From the cell containing the given text, extract its center point as [x, y] coordinate. 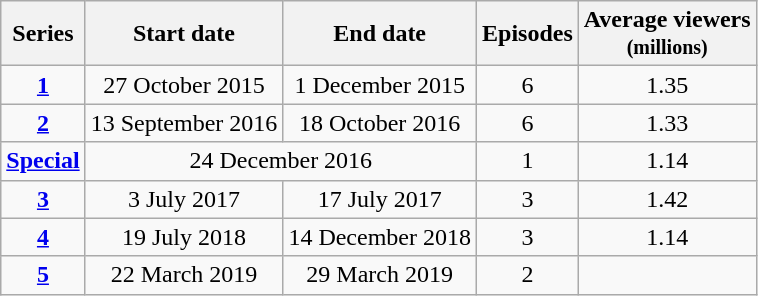
13 September 2016 [184, 123]
Series [43, 34]
Special [43, 161]
14 December 2018 [380, 237]
End date [380, 34]
1 December 2015 [380, 85]
1.33 [667, 123]
24 December 2016 [280, 161]
Episodes [528, 34]
4 [43, 237]
17 July 2017 [380, 199]
5 [43, 275]
Start date [184, 34]
22 March 2019 [184, 275]
3 July 2017 [184, 199]
Average viewers(millions) [667, 34]
29 March 2019 [380, 275]
1.42 [667, 199]
18 October 2016 [380, 123]
27 October 2015 [184, 85]
1.35 [667, 85]
19 July 2018 [184, 237]
